Extract the [X, Y] coordinate from the center of the cell holding the provided text.  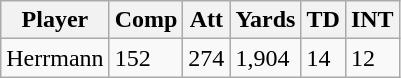
12 [372, 58]
INT [372, 20]
Herrmann [55, 58]
274 [206, 58]
Att [206, 20]
Yards [266, 20]
TD [323, 20]
Comp [146, 20]
1,904 [266, 58]
14 [323, 58]
Player [55, 20]
152 [146, 58]
